Pinpoint the cell where the given text exists, returning its [X, Y] midpoint coordinate. 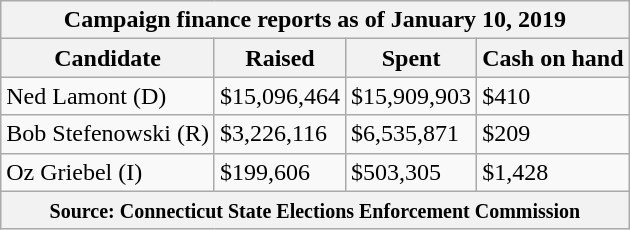
$1,428 [553, 172]
$15,909,903 [412, 96]
$410 [553, 96]
Ned Lamont (D) [108, 96]
$503,305 [412, 172]
Raised [280, 58]
Spent [412, 58]
Candidate [108, 58]
Source: Connecticut State Elections Enforcement Commission [315, 210]
Oz Griebel (I) [108, 172]
$209 [553, 134]
Bob Stefenowski (R) [108, 134]
$3,226,116 [280, 134]
$15,096,464 [280, 96]
Campaign finance reports as of January 10, 2019 [315, 20]
Cash on hand [553, 58]
$199,606 [280, 172]
$6,535,871 [412, 134]
